Search for the cell housing the specified text and yield its (X, Y) center coordinate. 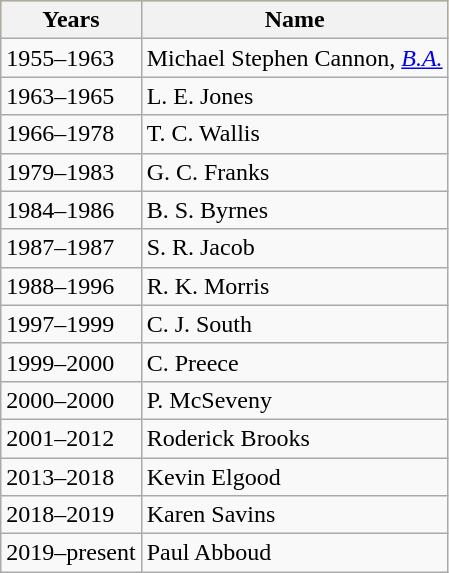
Roderick Brooks (294, 438)
1987–1987 (71, 248)
C. Preece (294, 362)
2000–2000 (71, 400)
1979–1983 (71, 172)
Michael Stephen Cannon, B.A. (294, 58)
1966–1978 (71, 134)
1984–1986 (71, 210)
S. R. Jacob (294, 248)
R. K. Morris (294, 286)
Karen Savins (294, 515)
1999–2000 (71, 362)
L. E. Jones (294, 96)
C. J. South (294, 324)
P. McSeveny (294, 400)
G. C. Franks (294, 172)
2019–present (71, 553)
1997–1999 (71, 324)
Kevin Elgood (294, 477)
T. C. Wallis (294, 134)
1963–1965 (71, 96)
2018–2019 (71, 515)
1988–1996 (71, 286)
Years (71, 20)
B. S. Byrnes (294, 210)
2013–2018 (71, 477)
2001–2012 (71, 438)
Name (294, 20)
1955–1963 (71, 58)
Paul Abboud (294, 553)
